Find where the given text appears and provide that cell's center as [x, y] coordinate. 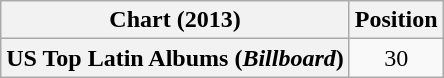
30 [396, 58]
Position [396, 20]
Chart (2013) [176, 20]
US Top Latin Albums (Billboard) [176, 58]
